Identify which cell holds the provided text, then report its (X, Y) central coordinate. 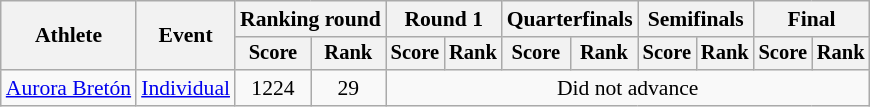
Did not advance (628, 88)
Aurora Bretón (68, 88)
Final (812, 19)
Quarterfinals (570, 19)
Round 1 (444, 19)
Semifinals (696, 19)
Ranking round (310, 19)
Individual (186, 88)
29 (348, 88)
1224 (273, 88)
Athlete (68, 36)
Event (186, 36)
